Detect which cell encompasses the target text, then output its (X, Y) center coordinate. 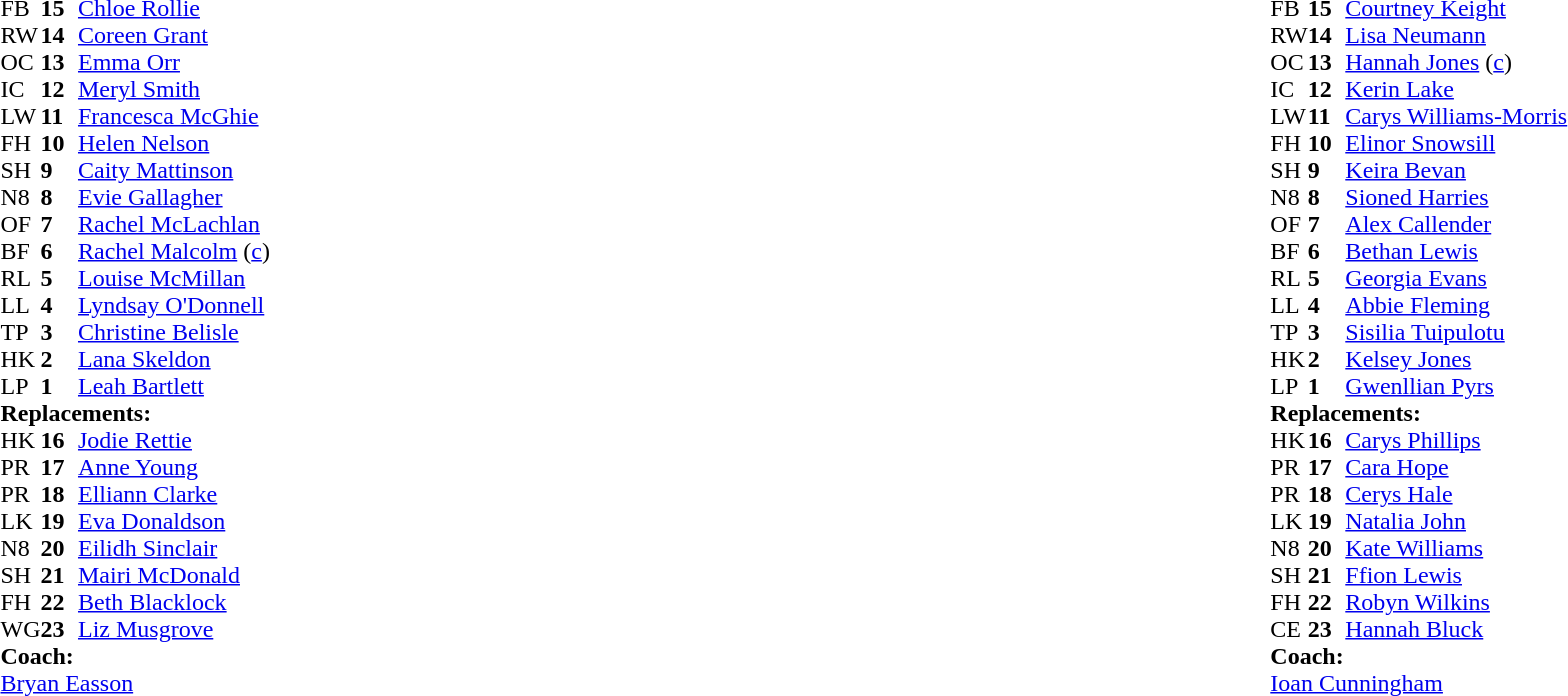
Hannah Bluck (1456, 630)
Lyndsay O'Donnell (174, 306)
Francesca McGhie (174, 116)
Cara Hope (1456, 468)
Carys Williams-Morris (1456, 116)
Coreen Grant (174, 36)
Liz Musgrove (174, 630)
Kate Williams (1456, 548)
Evie Gallagher (174, 198)
Alex Callender (1456, 224)
Carys Phillips (1456, 440)
Elinor Snowsill (1456, 144)
Helen Nelson (174, 144)
Beth Blacklock (174, 602)
Robyn Wilkins (1456, 602)
Sisilia Tuipulotu (1456, 332)
Lisa Neumann (1456, 36)
Anne Young (174, 468)
Mairi McDonald (174, 576)
Elliann Clarke (174, 494)
Kelsey Jones (1456, 360)
Natalia John (1456, 522)
Leah Bartlett (174, 386)
Abbie Fleming (1456, 306)
Sioned Harries (1456, 198)
Kerin Lake (1456, 90)
CE (1289, 630)
Lana Skeldon (174, 360)
Rachel Malcolm (c) (174, 252)
Georgia Evans (1456, 278)
Christine Belisle (174, 332)
Hannah Jones (c) (1456, 62)
Jodie Rettie (174, 440)
Gwenllian Pyrs (1456, 386)
Meryl Smith (174, 90)
Caity Mattinson (174, 170)
WG (20, 630)
Bethan Lewis (1456, 252)
Cerys Hale (1456, 494)
Emma Orr (174, 62)
Eva Donaldson (174, 522)
Keira Bevan (1456, 170)
Eilidh Sinclair (174, 548)
Ffion Lewis (1456, 576)
Louise McMillan (174, 278)
Rachel McLachlan (174, 224)
